Output the (X, Y) coordinate of the center of the cell containing the given text.  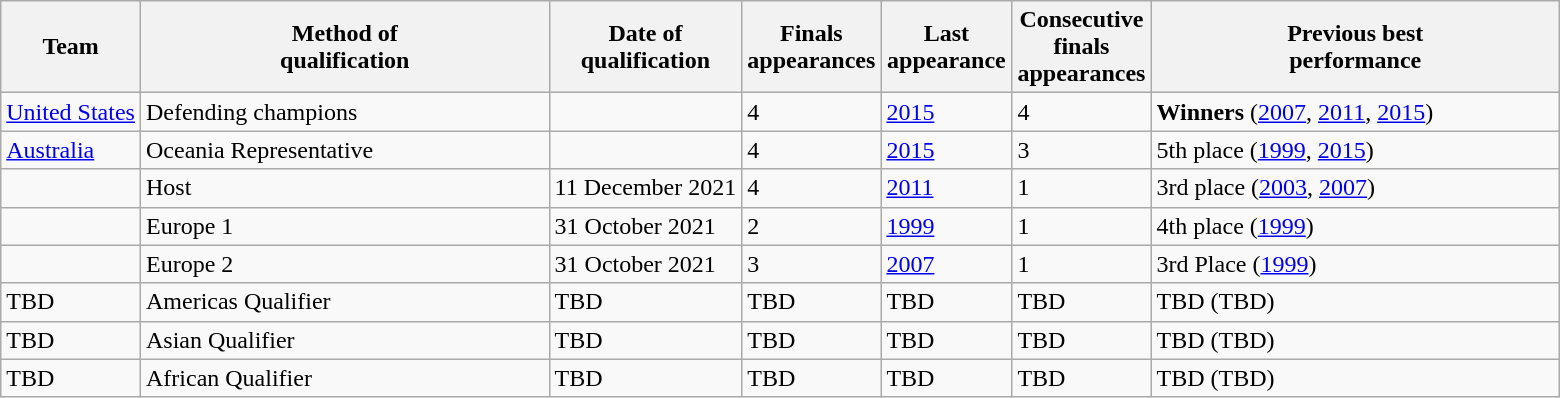
Australia (71, 150)
Team (71, 47)
Previous bestperformance (1356, 47)
Winners (2007, 2011, 2015) (1356, 112)
5th place (1999, 2015) (1356, 150)
Europe 1 (344, 226)
4th place (1999) (1356, 226)
Americas Qualifier (344, 302)
2007 (946, 264)
Method ofqualification (344, 47)
Defending champions (344, 112)
3rd place (2003, 2007) (1356, 188)
Host (344, 188)
Europe 2 (344, 264)
2 (812, 226)
3rd Place (1999) (1356, 264)
Consecutivefinalsappearances (1082, 47)
Oceania Representative (344, 150)
11 December 2021 (646, 188)
2011 (946, 188)
1999 (946, 226)
United States (71, 112)
Date ofqualification (646, 47)
Lastappearance (946, 47)
Asian Qualifier (344, 340)
African Qualifier (344, 378)
Finalsappearances (812, 47)
